For the text-containing cell, return its midpoint in (X, Y) coordinate format. 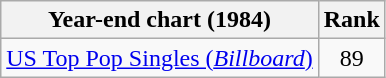
89 (352, 58)
Year-end chart (1984) (160, 20)
US Top Pop Singles (Billboard) (160, 58)
Rank (352, 20)
